Return [x, y] of the center of cell containing provided text 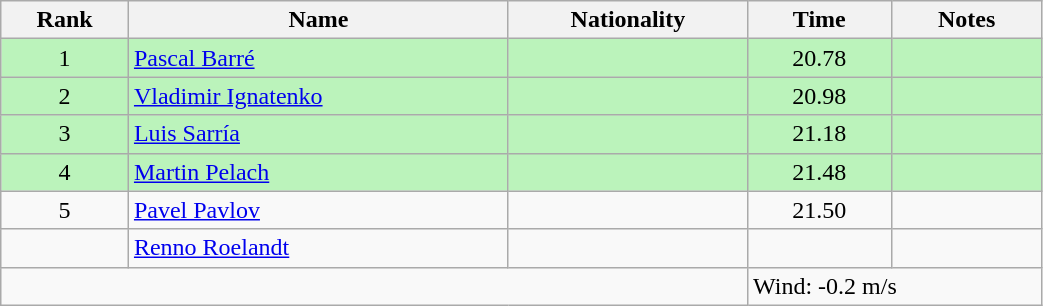
21.50 [820, 210]
Luis Sarría [318, 134]
Rank [65, 20]
Nationality [628, 20]
Time [820, 20]
4 [65, 172]
Notes [966, 20]
Pavel Pavlov [318, 210]
Martin Pelach [318, 172]
Pascal Barré [318, 58]
20.78 [820, 58]
Vladimir Ignatenko [318, 96]
Name [318, 20]
2 [65, 96]
3 [65, 134]
1 [65, 58]
20.98 [820, 96]
Renno Roelandt [318, 248]
21.48 [820, 172]
Wind: -0.2 m/s [895, 286]
5 [65, 210]
21.18 [820, 134]
